Search for the cell housing the specified text and yield its (X, Y) center coordinate. 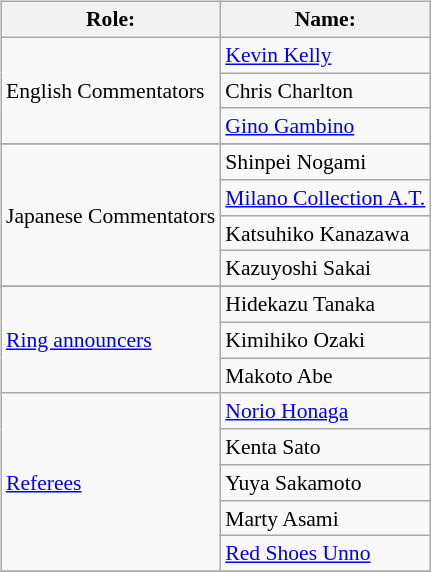
Katsuhiko Kanazawa (325, 233)
Japanese Commentators (110, 215)
Milano Collection A.T. (325, 198)
Makoto Abe (325, 376)
Chris Charlton (325, 91)
Kevin Kelly (325, 55)
Gino Gambino (325, 126)
Kimihiko Ozaki (325, 340)
Marty Asami (325, 518)
Kazuyoshi Sakai (325, 269)
Shinpei Nogami (325, 162)
Norio Honaga (325, 411)
Ring announcers (110, 340)
Role: (110, 20)
Kenta Sato (325, 447)
Hidekazu Tanaka (325, 305)
Name: (325, 20)
Referees (110, 482)
English Commentators (110, 90)
Yuya Sakamoto (325, 483)
Red Shoes Unno (325, 554)
